Output the (X, Y) coordinate of the center of the cell containing the given text.  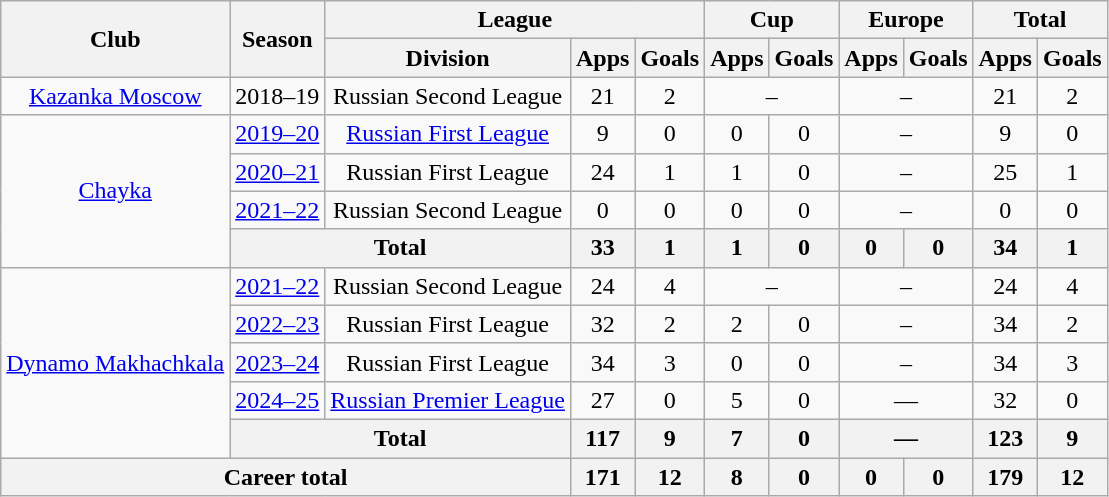
33 (602, 248)
123 (1005, 438)
League (515, 20)
Chayka (116, 191)
8 (737, 477)
Season (278, 39)
Dynamo Makhachkala (116, 362)
7 (737, 438)
2022–23 (278, 324)
Kazanka Moscow (116, 96)
2020–21 (278, 172)
Club (116, 39)
5 (737, 400)
Division (448, 58)
25 (1005, 172)
117 (602, 438)
Russian Premier League (448, 400)
2024–25 (278, 400)
179 (1005, 477)
Europe (906, 20)
Career total (286, 477)
171 (602, 477)
2018–19 (278, 96)
2019–20 (278, 134)
27 (602, 400)
2023–24 (278, 362)
Cup (772, 20)
